For the text-containing cell, return its midpoint in [X, Y] coordinate format. 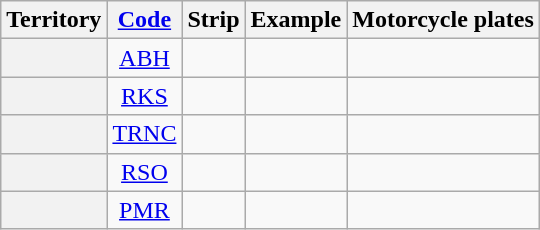
PMR [144, 210]
Motorcycle plates [444, 20]
Code [144, 20]
Territory [54, 20]
ABH [144, 58]
Strip [214, 20]
RSO [144, 172]
TRNC [144, 134]
RKS [144, 96]
Example [296, 20]
